Determine the [X, Y] coordinate at the center of the cell enclosing the given text.  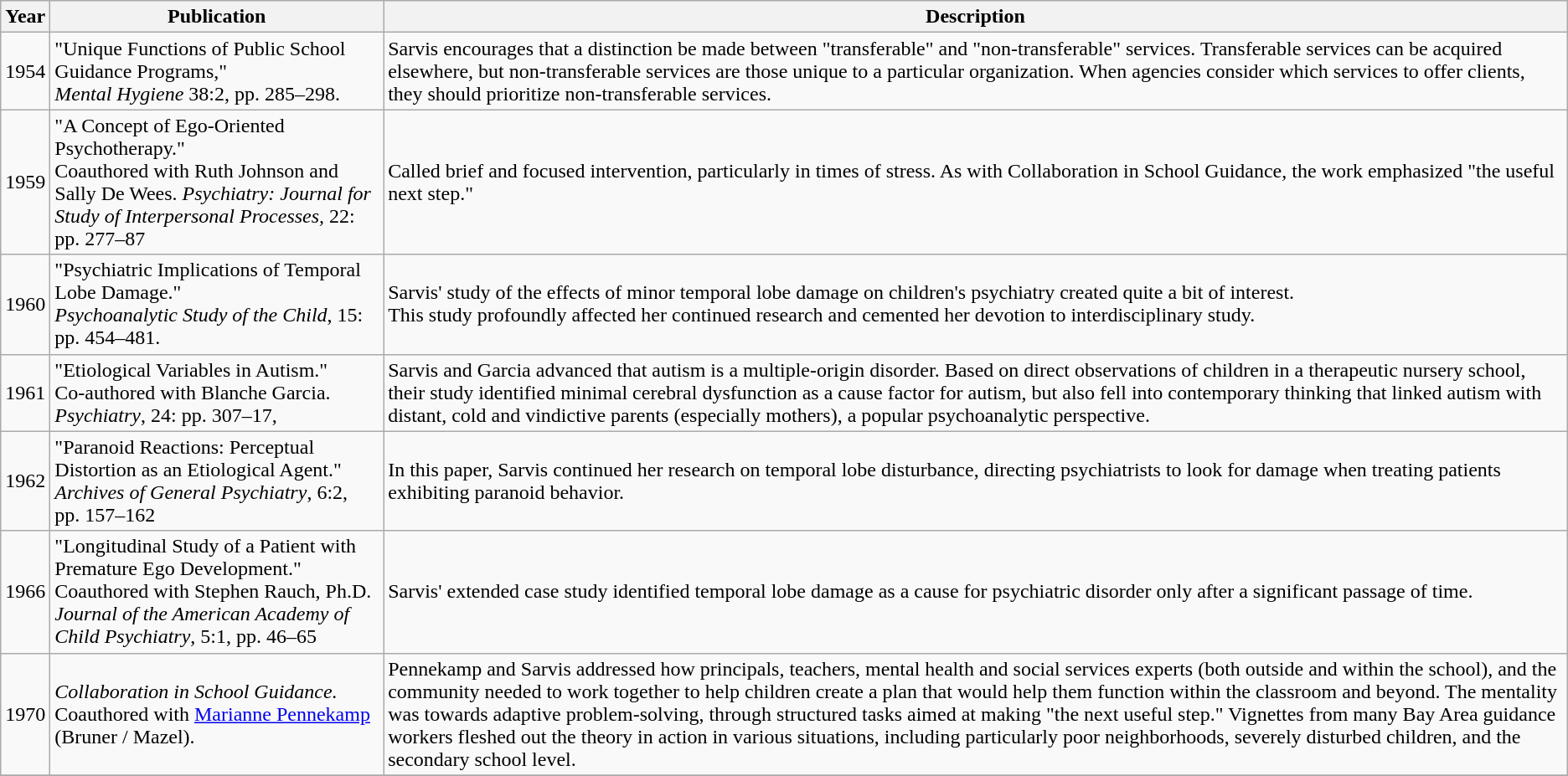
"Paranoid Reactions: Perceptual Distortion as an Etiological Agent."Archives of General Psychiatry, 6:2, pp. 157–162 [217, 481]
1961 [25, 393]
1966 [25, 592]
1970 [25, 714]
1954 [25, 71]
1960 [25, 305]
"Psychiatric Implications of Temporal Lobe Damage."Psychoanalytic Study of the Child, 15: pp. 454–481. [217, 305]
"Unique Functions of Public School Guidance Programs,"Mental Hygiene 38:2, pp. 285–298. [217, 71]
Publication [217, 17]
"Etiological Variables in Autism."Co-authored with Blanche Garcia. Psychiatry, 24: pp. 307–17, [217, 393]
1962 [25, 481]
Description [976, 17]
1959 [25, 182]
Sarvis' extended case study identified temporal lobe damage as a cause for psychiatric disorder only after a significant passage of time. [976, 592]
Collaboration in School Guidance.Coauthored with Marianne Pennekamp (Bruner / Mazel). [217, 714]
Year [25, 17]
